Extract the (x, y) coordinate from the center of the cell holding the provided text.  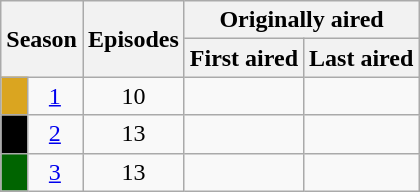
Episodes (133, 39)
10 (133, 96)
2 (54, 134)
3 (54, 172)
Last aired (362, 58)
1 (54, 96)
Originally aired (302, 20)
First aired (244, 58)
Season (42, 39)
